From the cell containing the given text, extract its center point as (X, Y) coordinate. 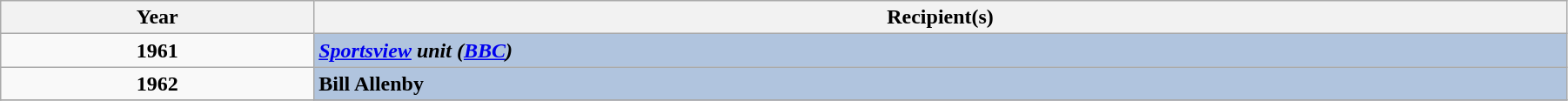
Bill Allenby (941, 84)
Year (157, 17)
Sportsview unit (BBC) (941, 50)
1961 (157, 50)
Recipient(s) (941, 17)
1962 (157, 84)
